From the cell containing the given text, extract its center point as (x, y) coordinate. 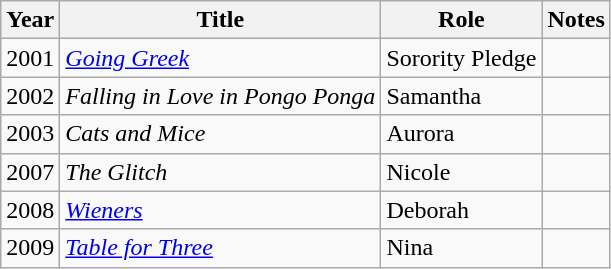
The Glitch (220, 172)
Going Greek (220, 58)
Title (220, 20)
2003 (30, 134)
2009 (30, 248)
Notes (576, 20)
Table for Three (220, 248)
2008 (30, 210)
2001 (30, 58)
2002 (30, 96)
Aurora (462, 134)
Cats and Mice (220, 134)
Deborah (462, 210)
Role (462, 20)
Sorority Pledge (462, 58)
Falling in Love in Pongo Ponga (220, 96)
Nicole (462, 172)
2007 (30, 172)
Wieners (220, 210)
Nina (462, 248)
Samantha (462, 96)
Year (30, 20)
